Identify which cell holds the provided text, then report its [x, y] central coordinate. 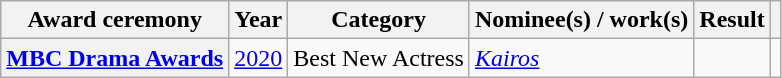
Best New Actress [379, 58]
Year [258, 20]
2020 [258, 58]
Kairos [581, 58]
Award ceremony [115, 20]
Nominee(s) / work(s) [581, 20]
Result [732, 20]
Category [379, 20]
MBC Drama Awards [115, 58]
